Output the (x, y) coordinate of the center of the cell containing the given text.  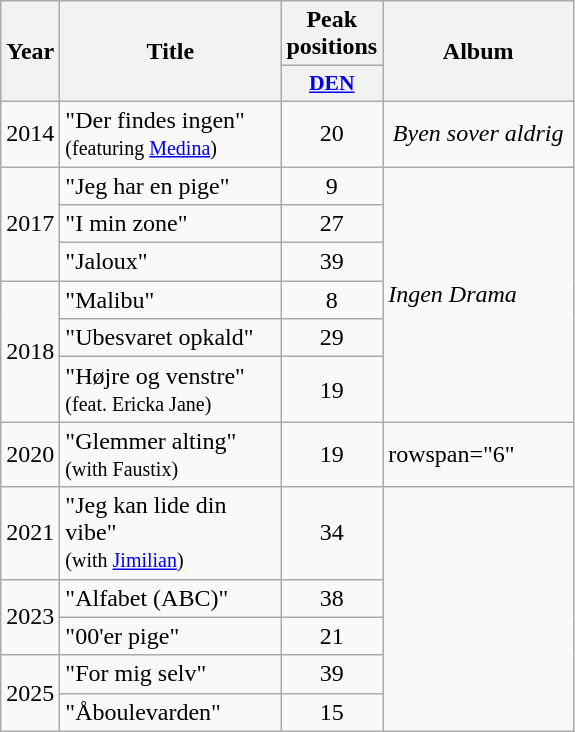
Album (478, 52)
"Alfabet (ABC)" (170, 598)
Byen sover aldrig (478, 134)
rowspan="6" (478, 454)
34 (332, 533)
"Jaloux" (170, 262)
2014 (30, 134)
"Jeg har en pige" (170, 185)
"Jeg kan lide din vibe" (with Jimilian) (170, 533)
38 (332, 598)
15 (332, 712)
21 (332, 636)
9 (332, 185)
Year (30, 52)
"For mig selv" (170, 674)
"Åboulevarden" (170, 712)
27 (332, 224)
"I min zone" (170, 224)
29 (332, 338)
"Der findes ingen" (featuring Medina) (170, 134)
2020 (30, 454)
2021 (30, 533)
8 (332, 300)
Title (170, 52)
DEN (332, 84)
20 (332, 134)
"Ubesvaret opkald" (170, 338)
2025 (30, 693)
"Glemmer alting" (with Faustix) (170, 454)
"Højre og venstre" (feat. Ericka Jane) (170, 390)
"00'er pige" (170, 636)
2018 (30, 352)
Peak positions (332, 34)
2017 (30, 223)
"Malibu" (170, 300)
2023 (30, 617)
Ingen Drama (478, 294)
